Identify which cell holds the provided text, then report its [X, Y] central coordinate. 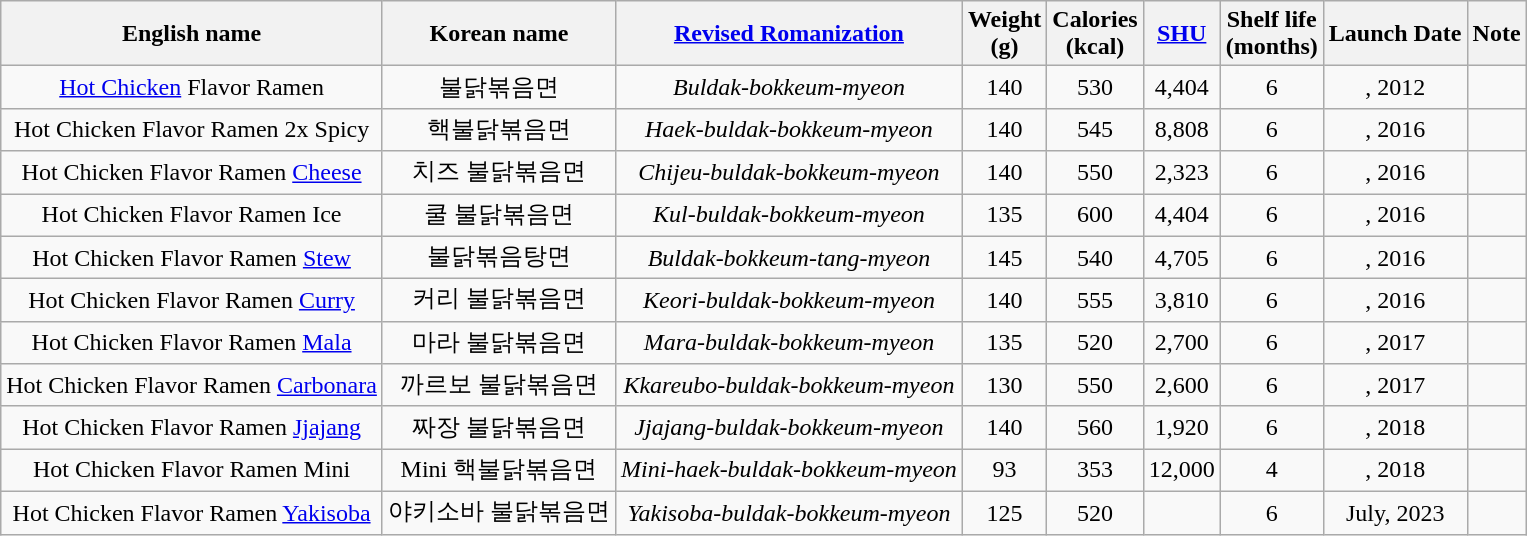
93 [1004, 470]
Hot Chicken Flavor Ramen Carbonara [192, 386]
English name [192, 34]
Keori-buldak-bokkeum-myeon [788, 300]
130 [1004, 386]
핵불닭볶음면 [498, 130]
Kul-buldak-bokkeum-myeon [788, 216]
125 [1004, 512]
560 [1095, 428]
4,705 [1182, 258]
치즈 불닭볶음면 [498, 172]
Korean name [498, 34]
Hot Chicken Flavor Ramen 2x Spicy [192, 130]
545 [1095, 130]
145 [1004, 258]
짜장 불닭볶음면 [498, 428]
SHU [1182, 34]
Buldak-bokkeum-tang-myeon [788, 258]
Yakisoba-buldak-bokkeum-myeon [788, 512]
Shelf life(months) [1272, 34]
8,808 [1182, 130]
Launch Date [1395, 34]
Chijeu-buldak-bokkeum-myeon [788, 172]
Hot Chicken Flavor Ramen Mala [192, 342]
불닭볶음탕면 [498, 258]
Hot Chicken Flavor Ramen Mini [192, 470]
530 [1095, 88]
마라 불닭볶음면 [498, 342]
Jjajang-buldak-bokkeum-myeon [788, 428]
1,920 [1182, 428]
540 [1095, 258]
Hot Chicken Flavor Ramen Curry [192, 300]
12,000 [1182, 470]
Calories(kcal) [1095, 34]
쿨 불닭볶음면 [498, 216]
Hot Chicken Flavor Ramen Cheese [192, 172]
Mini 핵불닭볶음면 [498, 470]
Hot Chicken Flavor Ramen Ice [192, 216]
커리 불닭볶음면 [498, 300]
2,600 [1182, 386]
Hot Chicken Flavor Ramen Jjajang [192, 428]
Hot Chicken Flavor Ramen [192, 88]
불닭볶음면 [498, 88]
2,323 [1182, 172]
Hot Chicken Flavor Ramen Stew [192, 258]
July, 2023 [1395, 512]
600 [1095, 216]
Note [1496, 34]
Revised Romanization [788, 34]
Mara-buldak-bokkeum-myeon [788, 342]
2,700 [1182, 342]
Kkareubo-buldak-bokkeum-myeon [788, 386]
Buldak-bokkeum-myeon [788, 88]
Haek-buldak-bokkeum-myeon [788, 130]
555 [1095, 300]
Hot Chicken Flavor Ramen Yakisoba [192, 512]
, 2012 [1395, 88]
353 [1095, 470]
야키소바 불닭볶음면 [498, 512]
4 [1272, 470]
3,810 [1182, 300]
Weight(g) [1004, 34]
Mini-haek-buldak-bokkeum-myeon [788, 470]
까르보 불닭볶음면 [498, 386]
